Extract the (x, y) coordinate from the center of the cell holding the provided text.  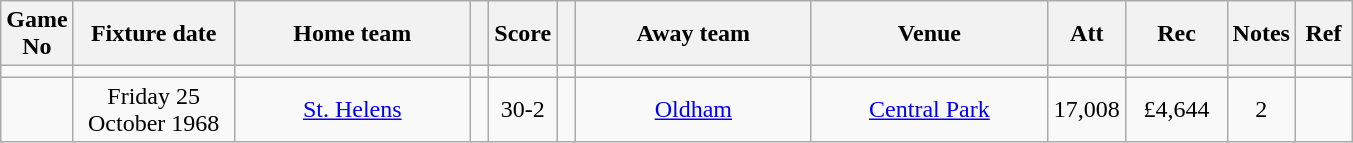
2 (1261, 110)
Rec (1176, 34)
Away team (693, 34)
30-2 (523, 110)
17,008 (1086, 110)
£4,644 (1176, 110)
Game No (37, 34)
Fixture date (154, 34)
Home team (352, 34)
Central Park (929, 110)
Ref (1323, 34)
Score (523, 34)
Friday 25 October 1968 (154, 110)
Venue (929, 34)
Notes (1261, 34)
St. Helens (352, 110)
Oldham (693, 110)
Att (1086, 34)
